Find where the given text appears and provide that cell's center as (x, y) coordinate. 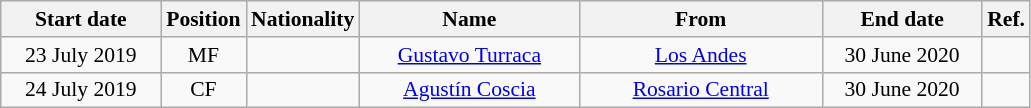
Position (204, 19)
24 July 2019 (81, 90)
Name (469, 19)
Nationality (302, 19)
CF (204, 90)
23 July 2019 (81, 55)
Los Andes (700, 55)
End date (902, 19)
Gustavo Turraca (469, 55)
Agustín Coscia (469, 90)
Rosario Central (700, 90)
From (700, 19)
MF (204, 55)
Ref. (1006, 19)
Start date (81, 19)
